From the cell containing the given text, extract its center point as (X, Y) coordinate. 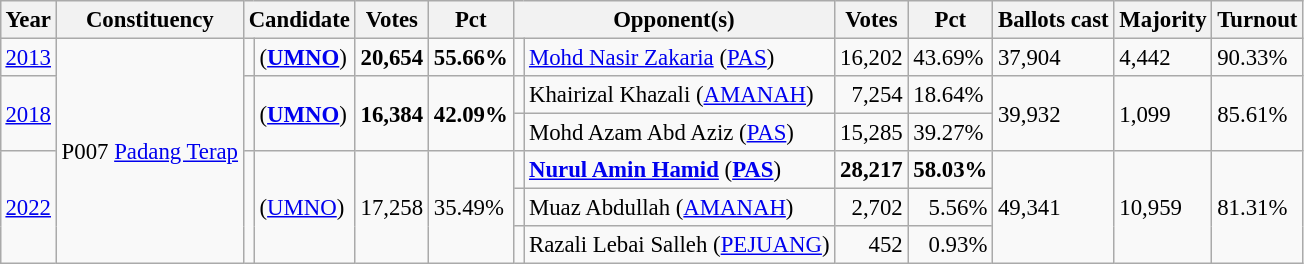
Razali Lebai Salleh (PEJUANG) (680, 245)
P007 Padang Terap (150, 151)
Mohd Azam Abd Aziz (PAS) (680, 133)
17,258 (392, 208)
Year (28, 20)
4,442 (1163, 57)
15,285 (872, 133)
Majority (1163, 20)
37,904 (1054, 57)
2018 (28, 114)
1,099 (1163, 114)
28,217 (872, 170)
Ballots cast (1054, 20)
42.09% (470, 114)
55.66% (470, 57)
90.33% (1258, 57)
2022 (28, 208)
Mohd Nasir Zakaria (PAS) (680, 57)
58.03% (950, 170)
452 (872, 245)
39.27% (950, 133)
39,932 (1054, 114)
2,702 (872, 208)
Opponent(s) (674, 20)
7,254 (872, 95)
85.61% (1258, 114)
16,202 (872, 57)
Nurul Amin Hamid (PAS) (680, 170)
20,654 (392, 57)
81.31% (1258, 208)
18.64% (950, 95)
16,384 (392, 114)
0.93% (950, 245)
5.56% (950, 208)
43.69% (950, 57)
2013 (28, 57)
Khairizal Khazali (AMANAH) (680, 95)
Candidate (299, 20)
10,959 (1163, 208)
49,341 (1054, 208)
Turnout (1258, 20)
35.49% (470, 208)
Constituency (150, 20)
Muaz Abdullah (AMANAH) (680, 208)
